Scan for the cell matching the given text and deliver its [X, Y] coordinate at center. 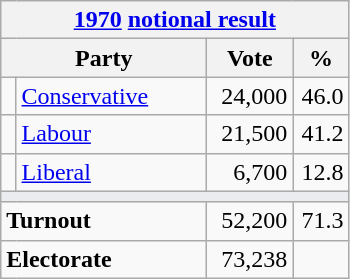
12.8 [321, 172]
41.2 [321, 134]
Electorate [104, 259]
Liberal [112, 172]
Labour [112, 134]
73,238 [250, 259]
6,700 [250, 172]
1970 notional result [175, 20]
52,200 [250, 221]
21,500 [250, 134]
24,000 [250, 96]
% [321, 58]
Conservative [112, 96]
46.0 [321, 96]
Turnout [104, 221]
71.3 [321, 221]
Vote [250, 58]
Party [104, 58]
